From the cell containing the given text, extract its center point as (x, y) coordinate. 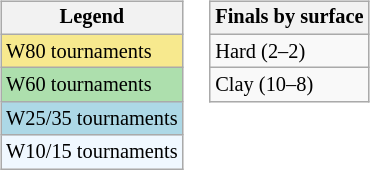
W80 tournaments (92, 51)
W60 tournaments (92, 85)
Clay (10–8) (289, 85)
Finals by surface (289, 18)
Hard (2–2) (289, 51)
W25/35 tournaments (92, 119)
W10/15 tournaments (92, 152)
Legend (92, 18)
